Identify which cell holds the provided text, then report its (X, Y) central coordinate. 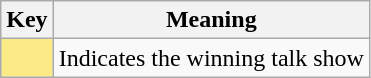
Meaning (211, 20)
Key (27, 20)
Indicates the winning talk show (211, 58)
